For the text-containing cell, return its midpoint in (x, y) coordinate format. 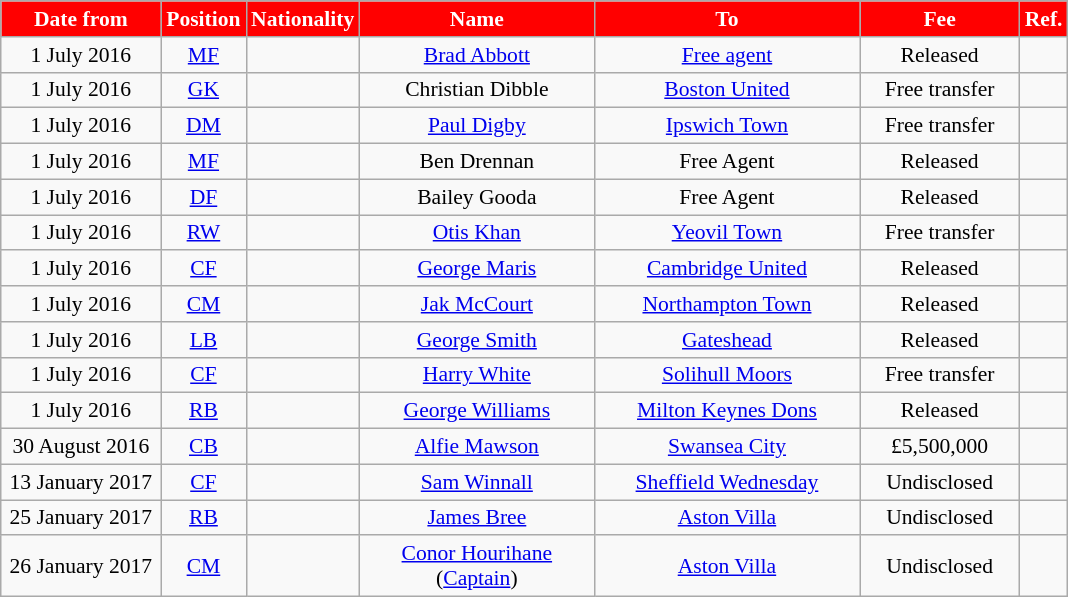
Cambridge United (726, 269)
25 January 2017 (81, 518)
George Williams (476, 411)
Swansea City (726, 447)
Solihull Moors (726, 375)
Conor Hourihane (Captain) (476, 566)
26 January 2017 (81, 566)
DF (204, 197)
Sam Winnall (476, 482)
Nationality (302, 19)
Ipswich Town (726, 126)
Otis Khan (476, 233)
DM (204, 126)
£5,500,000 (940, 447)
George Smith (476, 340)
Northampton Town (726, 304)
James Bree (476, 518)
Christian Dibble (476, 90)
Milton Keynes Dons (726, 411)
Ref. (1044, 19)
RW (204, 233)
Yeovil Town (726, 233)
Ben Drennan (476, 162)
GK (204, 90)
Gateshead (726, 340)
Paul Digby (476, 126)
13 January 2017 (81, 482)
Name (476, 19)
Position (204, 19)
To (726, 19)
Free agent (726, 55)
George Maris (476, 269)
Bailey Gooda (476, 197)
Fee (940, 19)
Jak McCourt (476, 304)
CB (204, 447)
Brad Abbott (476, 55)
Alfie Mawson (476, 447)
Date from (81, 19)
30 August 2016 (81, 447)
Sheffield Wednesday (726, 482)
LB (204, 340)
Harry White (476, 375)
Boston United (726, 90)
